Capture the cell that displays the provided text and extract its (X, Y) central coordinate. 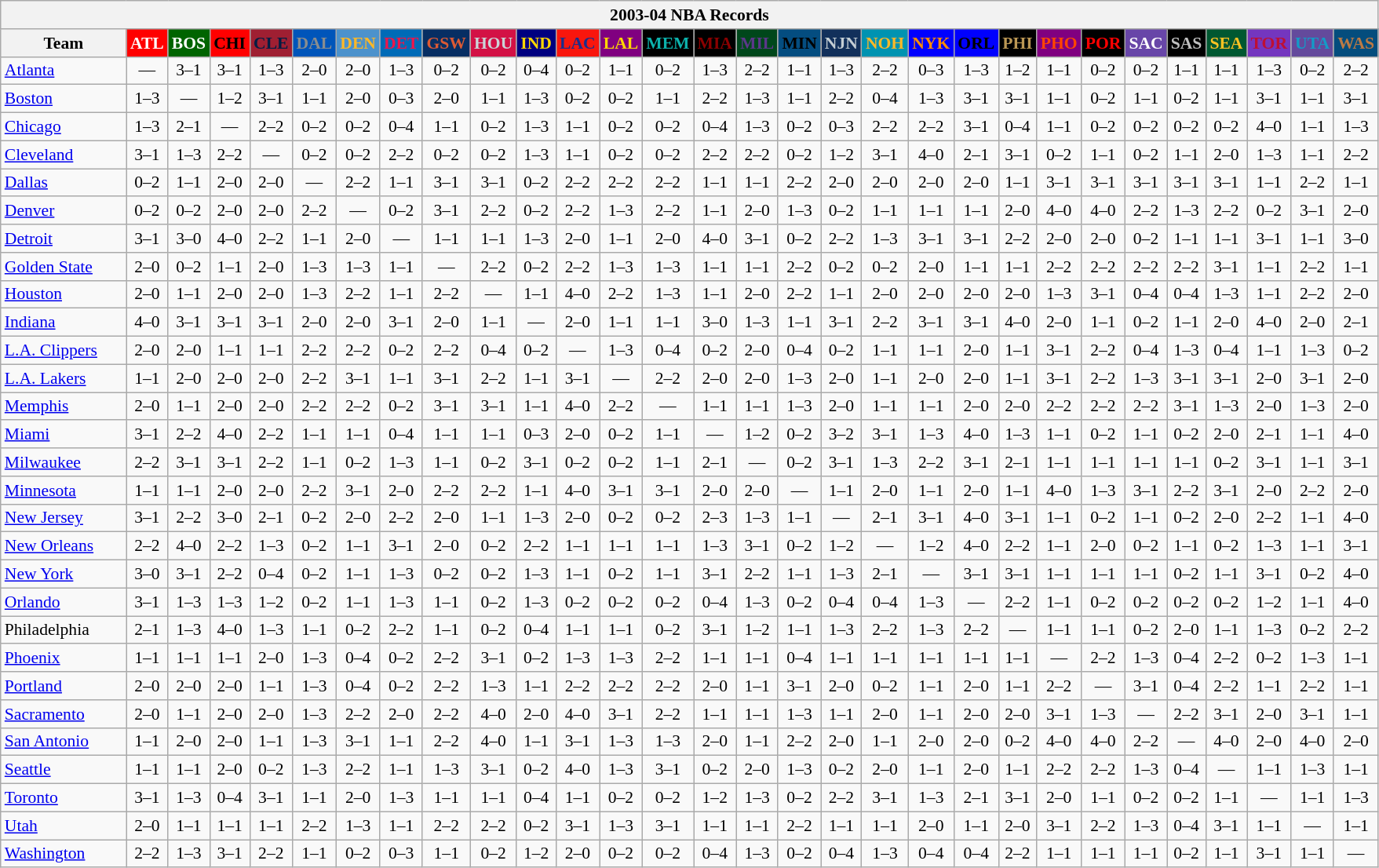
TOR (1270, 43)
UTA (1312, 43)
WAS (1356, 43)
CLE (272, 43)
MIN (799, 43)
Philadelphia (64, 630)
MIA (715, 43)
ORL (976, 43)
Detroit (64, 239)
CHI (229, 43)
Seattle (64, 770)
LAL (622, 43)
DEN (358, 43)
SAS (1187, 43)
NOH (885, 43)
New York (64, 574)
IND (536, 43)
DET (402, 43)
Portland (64, 686)
DAL (315, 43)
Indiana (64, 323)
Utah (64, 826)
PHO (1060, 43)
Sacramento (64, 714)
Toronto (64, 798)
Minnesota (64, 491)
Washington (64, 854)
Phoenix (64, 658)
Denver (64, 211)
BOS (188, 43)
2–3 (715, 518)
L.A. Lakers (64, 378)
Boston (64, 99)
Orlando (64, 602)
Chicago (64, 127)
NYK (931, 43)
ATL (148, 43)
PHI (1017, 43)
SEA (1226, 43)
Memphis (64, 407)
Milwaukee (64, 462)
Houston (64, 294)
HOU (493, 43)
Miami (64, 435)
Team (64, 43)
2003-04 NBA Records (689, 15)
MEM (667, 43)
L.A. Clippers (64, 351)
New Orleans (64, 546)
3–2 (841, 435)
Dallas (64, 183)
SAC (1146, 43)
San Antonio (64, 742)
LAC (578, 43)
Golden State (64, 267)
New Jersey (64, 518)
MIL (757, 43)
POR (1104, 43)
Cleveland (64, 155)
GSW (446, 43)
NJN (841, 43)
Atlanta (64, 71)
